From the cell containing the given text, extract its center point as [x, y] coordinate. 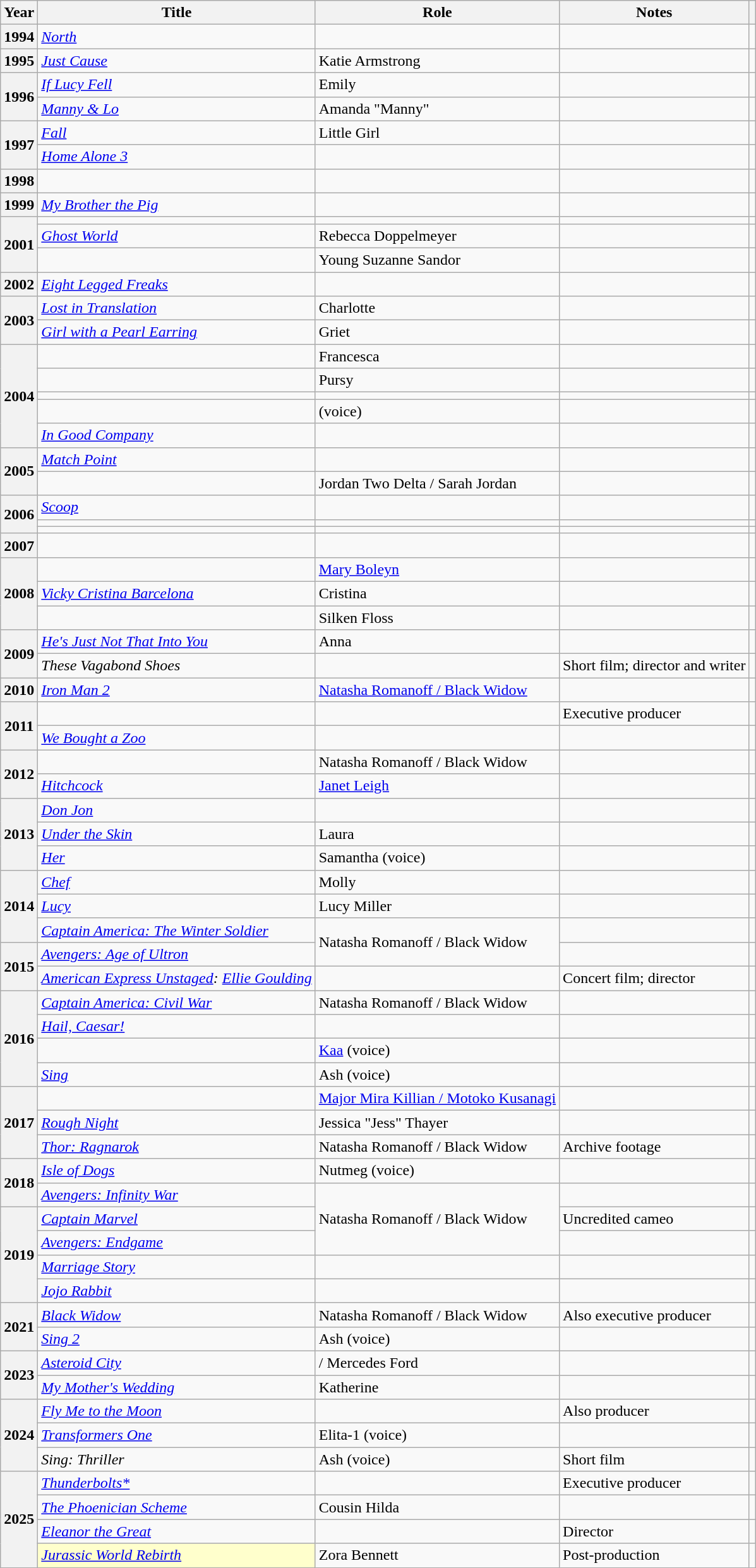
Hail, Caesar! [177, 1027]
1994 [19, 37]
Avengers: Infinity War [177, 1195]
Home Alone 3 [177, 157]
2015 [19, 966]
Vicky Cristina Barcelona [177, 593]
Sing [177, 1075]
Zora Bennett [437, 1555]
2025 [19, 1519]
Cristina [437, 593]
Avengers: Endgame [177, 1243]
Post-production [654, 1555]
Eight Legged Freaks [177, 284]
Iron Man 2 [177, 690]
2018 [19, 1183]
Manny & Lo [177, 109]
Francesca [437, 356]
Captain America: The Winter Soldier [177, 930]
Short film; director and writer [654, 666]
Match Point [177, 459]
Don Jon [177, 810]
Year [19, 13]
2004 [19, 395]
1996 [19, 97]
Lost in Translation [177, 308]
Mary Boleyn [437, 569]
Little Girl [437, 133]
Girl with a Pearl Earring [177, 332]
Under the Skin [177, 834]
Fall [177, 133]
Captain America: Civil War [177, 1003]
Jordan Two Delta / Sarah Jordan [437, 483]
Anna [437, 642]
He's Just Not That Into You [177, 642]
Griet [437, 332]
2011 [19, 726]
Concert film; director [654, 978]
Nutmeg (voice) [437, 1171]
Rebecca Doppelmeyer [437, 236]
Amanda "Manny" [437, 109]
Ghost World [177, 236]
Marriage Story [177, 1267]
Avengers: Age of Ultron [177, 954]
Katherine [437, 1387]
Cousin Hilda [437, 1507]
Transformers One [177, 1435]
2005 [19, 471]
Title [177, 13]
2010 [19, 690]
Fly Me to the Moon [177, 1411]
Asteroid City [177, 1363]
Scoop [177, 507]
Thor: Ragnarok [177, 1147]
/ Mercedes Ford [437, 1363]
Kaa (voice) [437, 1051]
Also producer [654, 1411]
Short film [654, 1459]
2013 [19, 834]
2014 [19, 906]
Sing: Thriller [177, 1459]
Also executive producer [654, 1315]
Uncredited cameo [654, 1219]
2024 [19, 1435]
American Express Unstaged: Ellie Goulding [177, 978]
Role [437, 13]
Eleanor the Great [177, 1531]
2003 [19, 320]
Her [177, 858]
Silken Floss [437, 617]
2023 [19, 1375]
Charlotte [437, 308]
Hitchcock [177, 786]
Lucy [177, 906]
Captain Marvel [177, 1219]
Sing 2 [177, 1339]
Director [654, 1531]
Lucy Miller [437, 906]
Janet Leigh [437, 786]
2012 [19, 774]
Laura [437, 834]
My Mother's Wedding [177, 1387]
1995 [19, 61]
Thunderbolts* [177, 1483]
1997 [19, 145]
2009 [19, 654]
2006 [19, 514]
These Vagabond Shoes [177, 666]
Molly [437, 882]
My Brother the Pig [177, 205]
The Phoenician Scheme [177, 1507]
We Bought a Zoo [177, 738]
2019 [19, 1255]
1999 [19, 205]
Isle of Dogs [177, 1171]
Elita-1 (voice) [437, 1435]
2008 [19, 593]
(voice) [437, 411]
Young Suzanne Sandor [437, 260]
Black Widow [177, 1315]
Major Mira Killian / Motoko Kusanagi [437, 1099]
Pursy [437, 380]
Jessica "Jess" Thayer [437, 1123]
Archive footage [654, 1147]
2021 [19, 1327]
Jurassic World Rebirth [177, 1555]
In Good Company [177, 435]
Chef [177, 882]
Just Cause [177, 61]
2017 [19, 1123]
Emily [437, 85]
Notes [654, 13]
2007 [19, 545]
2002 [19, 284]
North [177, 37]
Samantha (voice) [437, 858]
2001 [19, 244]
Katie Armstrong [437, 61]
Jojo Rabbit [177, 1291]
If Lucy Fell [177, 85]
1998 [19, 181]
2016 [19, 1039]
Rough Night [177, 1123]
